Search for the cell housing the specified text and yield its [X, Y] center coordinate. 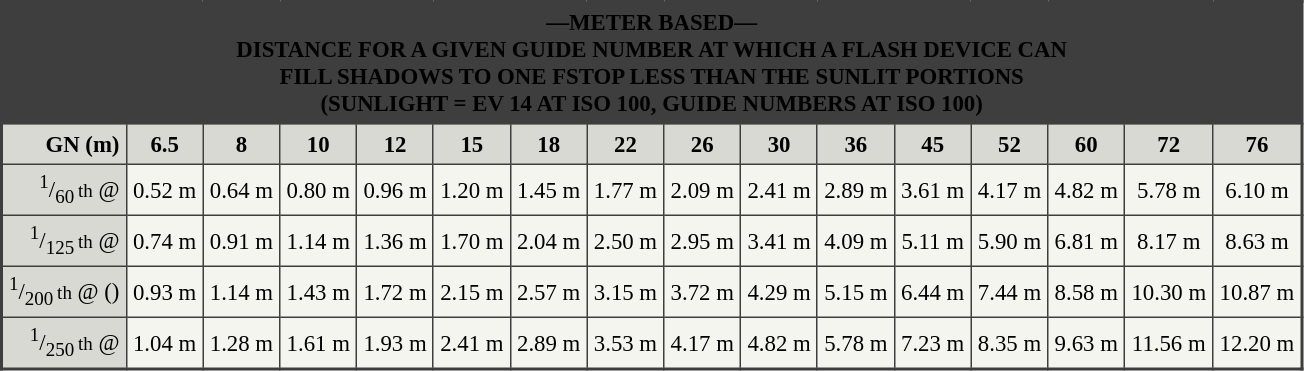
15 [472, 144]
0.93 m [164, 292]
1.70 m [472, 242]
1.61 m [318, 344]
52 [1010, 144]
8.35 m [1010, 344]
1.28 m [242, 344]
GN (m) [64, 144]
5.90 m [1010, 242]
2.09 m [702, 190]
2.15 m [472, 292]
6.44 m [932, 292]
1.43 m [318, 292]
3.41 m [780, 242]
8 [242, 144]
8.17 m [1169, 242]
5.11 m [932, 242]
1/125 th @ [64, 242]
10.30 m [1169, 292]
6.81 m [1086, 242]
45 [932, 144]
3.15 m [626, 292]
2.57 m [548, 292]
7.44 m [1010, 292]
4.29 m [780, 292]
0.91 m [242, 242]
76 [1258, 144]
12.20 m [1258, 344]
3.61 m [932, 190]
2.04 m [548, 242]
2.50 m [626, 242]
1.20 m [472, 190]
10.87 m [1258, 292]
9.63 m [1086, 344]
8.58 m [1086, 292]
8.63 m [1258, 242]
3.72 m [702, 292]
26 [702, 144]
60 [1086, 144]
5.15 m [856, 292]
22 [626, 144]
0.80 m [318, 190]
0.52 m [164, 190]
30 [780, 144]
2.95 m [702, 242]
0.96 m [396, 190]
1.45 m [548, 190]
0.74 m [164, 242]
11.56 m [1169, 344]
10 [318, 144]
72 [1169, 144]
1/250 th @ [64, 344]
18 [548, 144]
12 [396, 144]
6.5 [164, 144]
0.64 m [242, 190]
36 [856, 144]
4.09 m [856, 242]
1/60 th @ [64, 190]
1/200 th @ () [64, 292]
1.04 m [164, 344]
7.23 m [932, 344]
1.93 m [396, 344]
6.10 m [1258, 190]
1.72 m [396, 292]
3.53 m [626, 344]
1.77 m [626, 190]
1.36 m [396, 242]
